Find where the given text appears and provide that cell's center as (X, Y) coordinate. 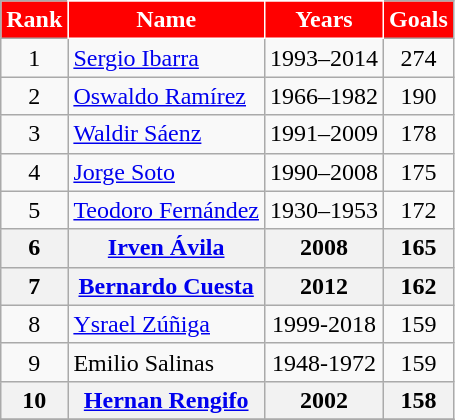
1 (34, 58)
274 (419, 58)
1966–1982 (324, 96)
175 (419, 172)
Jorge Soto (166, 172)
1990–2008 (324, 172)
Sergio Ibarra (166, 58)
1930–1953 (324, 210)
Hernan Rengifo (166, 400)
Rank (34, 20)
1948-1972 (324, 362)
2012 (324, 286)
Ysrael Zúñiga (166, 324)
10 (34, 400)
Goals (419, 20)
165 (419, 248)
Teodoro Fernández (166, 210)
1999-2018 (324, 324)
2002 (324, 400)
Name (166, 20)
Bernardo Cuesta (166, 286)
2 (34, 96)
2008 (324, 248)
Waldir Sáenz (166, 134)
6 (34, 248)
Years (324, 20)
Irven Ávila (166, 248)
Oswaldo Ramírez (166, 96)
158 (419, 400)
3 (34, 134)
Emilio Salinas (166, 362)
7 (34, 286)
172 (419, 210)
1993–2014 (324, 58)
5 (34, 210)
1991–2009 (324, 134)
162 (419, 286)
9 (34, 362)
4 (34, 172)
178 (419, 134)
8 (34, 324)
190 (419, 96)
